Capture the cell that displays the provided text and extract its (x, y) central coordinate. 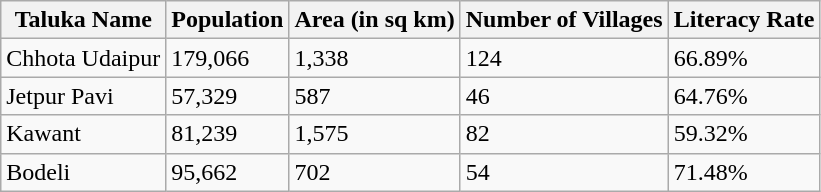
59.32% (744, 134)
179,066 (228, 58)
46 (564, 96)
124 (564, 58)
Bodeli (84, 172)
Jetpur Pavi (84, 96)
Taluka Name (84, 20)
702 (374, 172)
Chhota Udaipur (84, 58)
Population (228, 20)
54 (564, 172)
66.89% (744, 58)
Kawant (84, 134)
57,329 (228, 96)
95,662 (228, 172)
Area (in sq km) (374, 20)
71.48% (744, 172)
81,239 (228, 134)
82 (564, 134)
587 (374, 96)
Literacy Rate (744, 20)
Number of Villages (564, 20)
1,575 (374, 134)
1,338 (374, 58)
64.76% (744, 96)
